Locate the cell with the specified text and output its (X, Y) center coordinate. 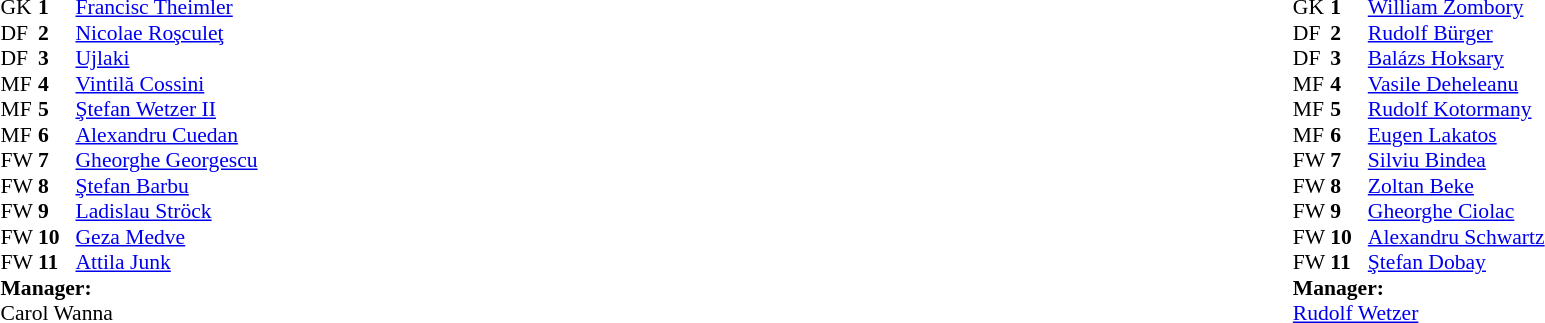
Gheorghe Ciolac (1456, 211)
Attila Junk (167, 263)
Alexandru Schwartz (1456, 237)
Silviu Bindea (1456, 161)
Ladislau Ströck (167, 211)
Alexandru Cuedan (167, 135)
Balázs Hoksary (1456, 59)
Vintilă Cossini (167, 84)
Ştefan Dobay (1456, 263)
Nicolae Roşculeţ (167, 33)
Vasile Deheleanu (1456, 84)
Gheorghe Georgescu (167, 161)
Rudolf Bürger (1456, 33)
Ujlaki (167, 59)
Geza Medve (167, 237)
Rudolf Kotormany (1456, 109)
Zoltan Beke (1456, 186)
Eugen Lakatos (1456, 135)
Ştefan Wetzer II (167, 109)
Ştefan Barbu (167, 186)
